Determine the [X, Y] coordinate at the center of the cell enclosing the given text.  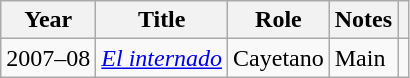
El internado [162, 58]
Role [279, 20]
Cayetano [279, 58]
Title [162, 20]
Notes [363, 20]
Main [363, 58]
Year [48, 20]
2007–08 [48, 58]
